Scan for the cell matching the given text and deliver its (X, Y) coordinate at center. 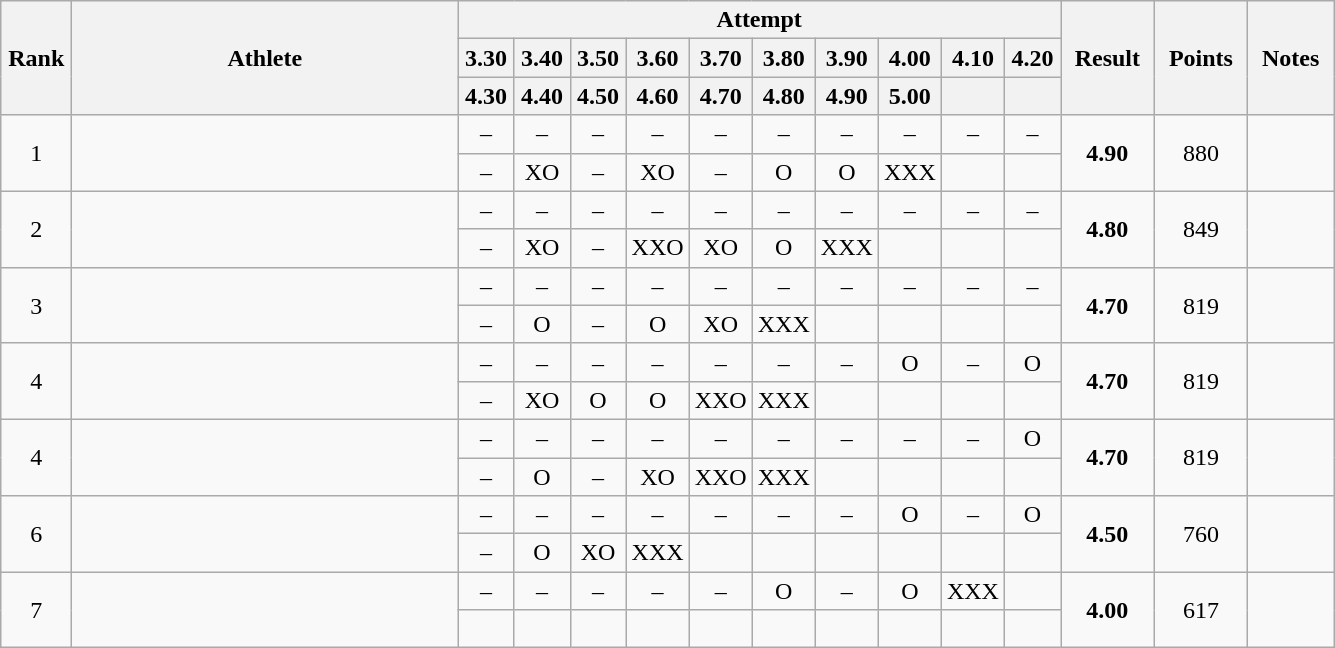
4.60 (658, 96)
617 (1201, 610)
1 (36, 153)
6 (36, 534)
Result (1108, 58)
3.30 (486, 58)
Notes (1291, 58)
4.40 (542, 96)
4.30 (486, 96)
3 (36, 305)
849 (1201, 229)
3.50 (598, 58)
4.10 (972, 58)
Attempt (760, 20)
Rank (36, 58)
3.80 (784, 58)
3.40 (542, 58)
5.00 (910, 96)
2 (36, 229)
3.90 (846, 58)
3.70 (720, 58)
7 (36, 610)
Athlete (265, 58)
Points (1201, 58)
760 (1201, 534)
880 (1201, 153)
3.60 (658, 58)
4.20 (1032, 58)
